Pinpoint the cell where the given text exists, returning its (X, Y) midpoint coordinate. 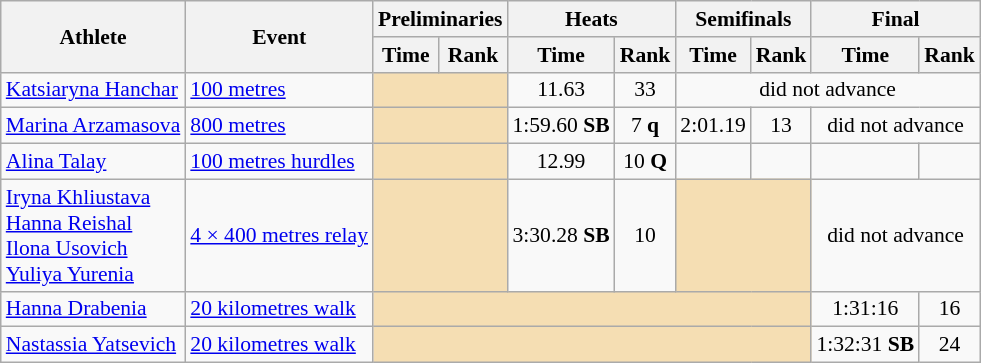
10 (646, 235)
Athlete (94, 36)
1:32:31 SB (865, 345)
Heats (591, 19)
11.63 (560, 90)
100 metres (279, 90)
Marina Arzamasova (94, 126)
1:59.60 SB (560, 126)
2:01.19 (712, 126)
Iryna KhliustavaHanna ReishalIlona UsovichYuliya Yurenia (94, 235)
1:31:16 (865, 309)
3:30.28 SB (560, 235)
Final (895, 19)
800 metres (279, 126)
100 metres hurdles (279, 162)
33 (646, 90)
Hanna Drabenia (94, 309)
13 (782, 126)
Alina Talay (94, 162)
12.99 (560, 162)
Katsiaryna Hanchar (94, 90)
10 Q (646, 162)
Nastassia Yatsevich (94, 345)
Semifinals (743, 19)
Preliminaries (440, 19)
16 (950, 309)
7 q (646, 126)
Event (279, 36)
24 (950, 345)
4 × 400 metres relay (279, 235)
